Pinpoint the cell where the given text exists, returning its [x, y] midpoint coordinate. 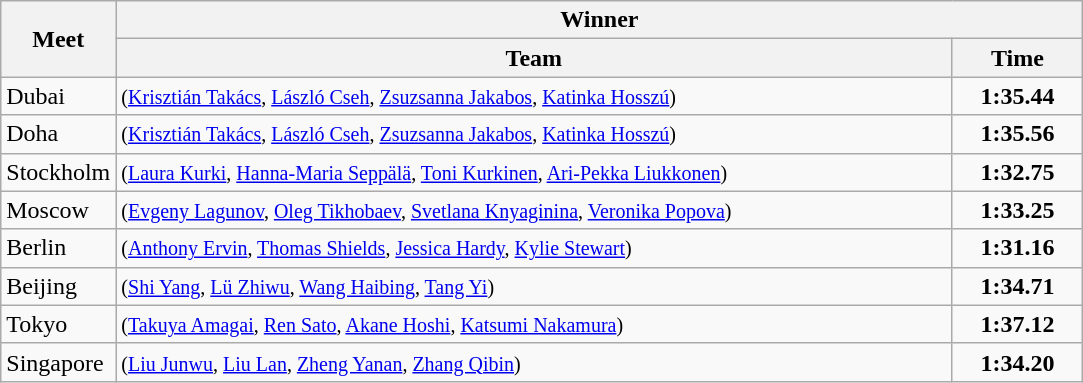
1:34.20 [1018, 362]
1:31.16 [1018, 248]
Winner [600, 20]
Moscow [58, 210]
1:33.25 [1018, 210]
Team [534, 58]
Beijing [58, 286]
(Laura Kurki, Hanna-Maria Seppälä, Toni Kurkinen, Ari-Pekka Liukkonen) [534, 172]
Dubai [58, 96]
(Anthony Ervin, Thomas Shields, Jessica Hardy, Kylie Stewart) [534, 248]
1:35.44 [1018, 96]
Singapore [58, 362]
Tokyo [58, 324]
(Shi Yang, Lü Zhiwu, Wang Haibing, Tang Yi) [534, 286]
Meet [58, 39]
Stockholm [58, 172]
(Takuya Amagai, Ren Sato, Akane Hoshi, Katsumi Nakamura) [534, 324]
Doha [58, 134]
(Liu Junwu, Liu Lan, Zheng Yanan, Zhang Qibin) [534, 362]
1:35.56 [1018, 134]
1:34.71 [1018, 286]
Time [1018, 58]
1:32.75 [1018, 172]
(Evgeny Lagunov, Oleg Tikhobaev, Svetlana Knyaginina, Veronika Popova) [534, 210]
Berlin [58, 248]
1:37.12 [1018, 324]
